Find where the given text appears and provide that cell's center as (x, y) coordinate. 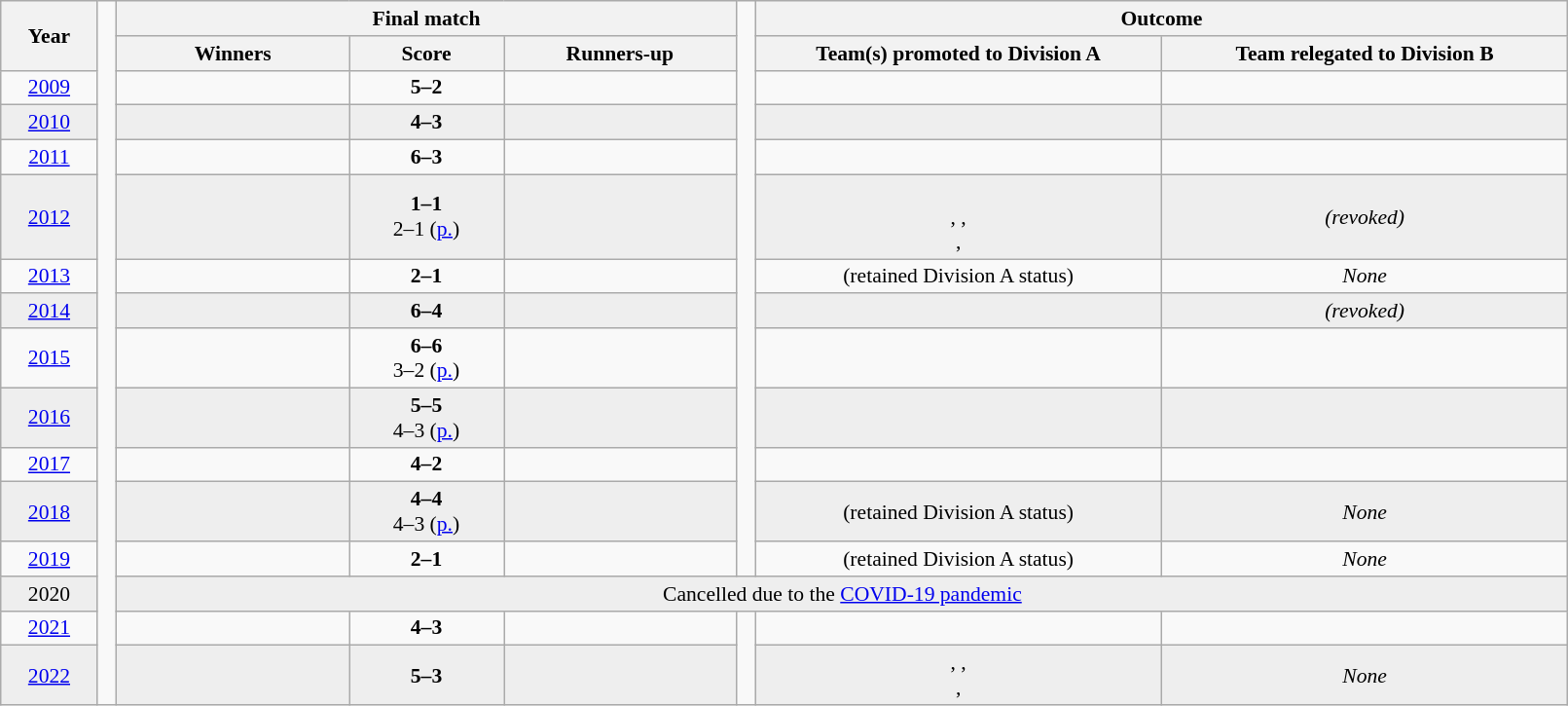
2013 (49, 277)
Team relegated to Division B (1365, 54)
2018 (49, 512)
2011 (49, 158)
4–4 4–3 (p.) (426, 512)
2016 (49, 417)
1–1 2–1 (p.) (426, 216)
2021 (49, 628)
2010 (49, 123)
Score (426, 54)
Final match (426, 19)
2009 (49, 88)
2014 (49, 312)
2022 (49, 676)
2012 (49, 216)
6–3 (426, 158)
4–2 (426, 464)
Year (49, 35)
Cancelled due to the COVID-19 pandemic (843, 594)
2020 (49, 594)
5–5 4–3 (p.) (426, 417)
Team(s) promoted to Division A (958, 54)
Outcome (1162, 19)
5–3 (426, 676)
Runners-up (621, 54)
2017 (49, 464)
Winners (234, 54)
6–4 (426, 312)
6–6 3–2 (p.) (426, 358)
2015 (49, 358)
5–2 (426, 88)
2019 (49, 559)
